Return [X, Y] of the center of cell containing provided text 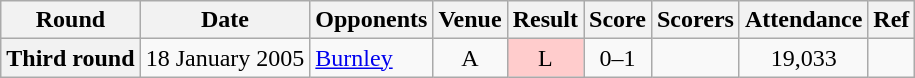
Scorers [695, 20]
Burnley [372, 58]
L [545, 58]
Ref [892, 20]
19,033 [803, 58]
18 January 2005 [225, 58]
Opponents [372, 20]
A [470, 58]
Venue [470, 20]
0–1 [618, 58]
Attendance [803, 20]
Date [225, 20]
Round [70, 20]
Result [545, 20]
Score [618, 20]
Third round [70, 58]
